Detect which cell encompasses the target text, then output its (X, Y) center coordinate. 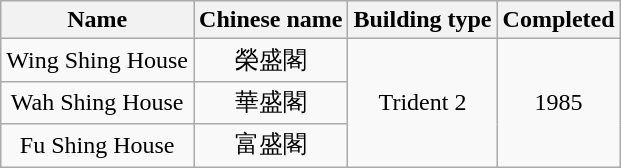
榮盛閣 (271, 60)
富盛閣 (271, 146)
1985 (558, 103)
Trident 2 (422, 103)
Wah Shing House (98, 102)
Fu Shing House (98, 146)
Name (98, 20)
Wing Shing House (98, 60)
Building type (422, 20)
Chinese name (271, 20)
華盛閣 (271, 102)
Completed (558, 20)
